Extract the [X, Y] coordinate from the center of the cell holding the provided text.  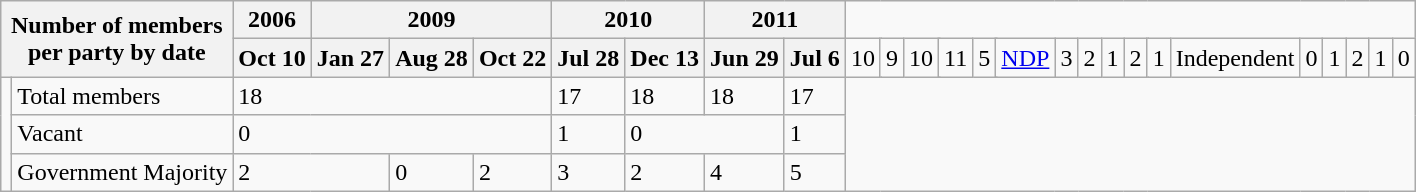
Jan 27 [350, 58]
Aug 28 [432, 58]
Dec 13 [665, 58]
NDP [1026, 58]
9 [892, 58]
2010 [628, 20]
Jul 28 [588, 58]
4 [745, 172]
Government Majority [122, 172]
11 [956, 58]
Jul 6 [814, 58]
2011 [776, 20]
2009 [432, 20]
Oct 22 [512, 58]
2006 [272, 20]
Independent [1235, 58]
Total members [122, 96]
Vacant [122, 134]
Number of membersper party by date [117, 39]
Jun 29 [745, 58]
Oct 10 [272, 58]
